Scan for the cell matching the given text and deliver its (x, y) coordinate at center. 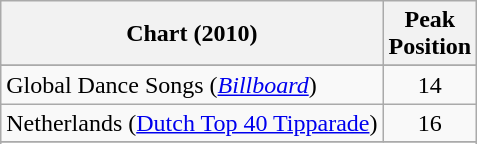
14 (430, 85)
16 (430, 123)
Chart (2010) (192, 34)
Netherlands (Dutch Top 40 Tipparade) (192, 123)
Global Dance Songs (Billboard) (192, 85)
PeakPosition (430, 34)
